Output the [x, y] coordinate of the center of the cell containing the given text.  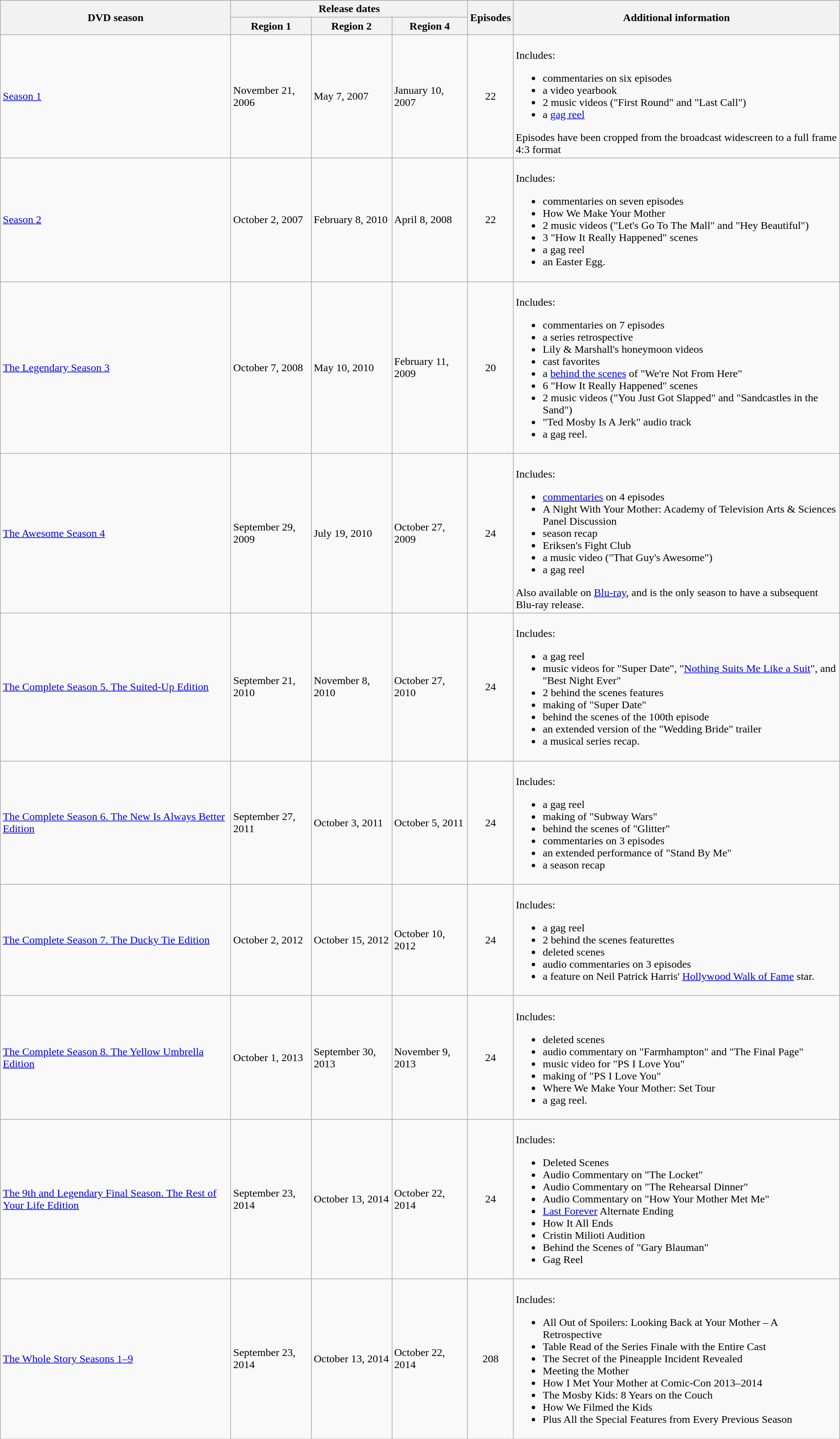
October 10, 2012 [430, 940]
October 5, 2011 [430, 822]
Region 4 [430, 26]
The Complete Season 6. The New Is Always Better Edition [116, 822]
Region 2 [352, 26]
May 7, 2007 [352, 96]
September 27, 2011 [271, 822]
October 27, 2010 [430, 687]
October 7, 2008 [271, 367]
May 10, 2010 [352, 367]
The Complete Season 7. The Ducky Tie Edition [116, 940]
February 11, 2009 [430, 367]
September 30, 2013 [352, 1057]
Season 2 [116, 220]
November 21, 2006 [271, 96]
Season 1 [116, 96]
October 15, 2012 [352, 940]
September 29, 2009 [271, 533]
October 1, 2013 [271, 1057]
DVD season [116, 18]
208 [490, 1359]
November 9, 2013 [430, 1057]
The 9th and Legendary Final Season. The Rest of Your Life Edition [116, 1199]
October 27, 2009 [430, 533]
July 19, 2010 [352, 533]
January 10, 2007 [430, 96]
April 8, 2008 [430, 220]
The Complete Season 5. The Suited-Up Edition [116, 687]
The Complete Season 8. The Yellow Umbrella Edition [116, 1057]
Release dates [349, 9]
The Whole Story Seasons 1–9 [116, 1359]
October 2, 2007 [271, 220]
Additional information [677, 18]
20 [490, 367]
September 21, 2010 [271, 687]
Region 1 [271, 26]
Episodes [490, 18]
The Legendary Season 3 [116, 367]
The Awesome Season 4 [116, 533]
October 3, 2011 [352, 822]
October 2, 2012 [271, 940]
February 8, 2010 [352, 220]
November 8, 2010 [352, 687]
